Find where the given text appears and provide that cell's center as (X, Y) coordinate. 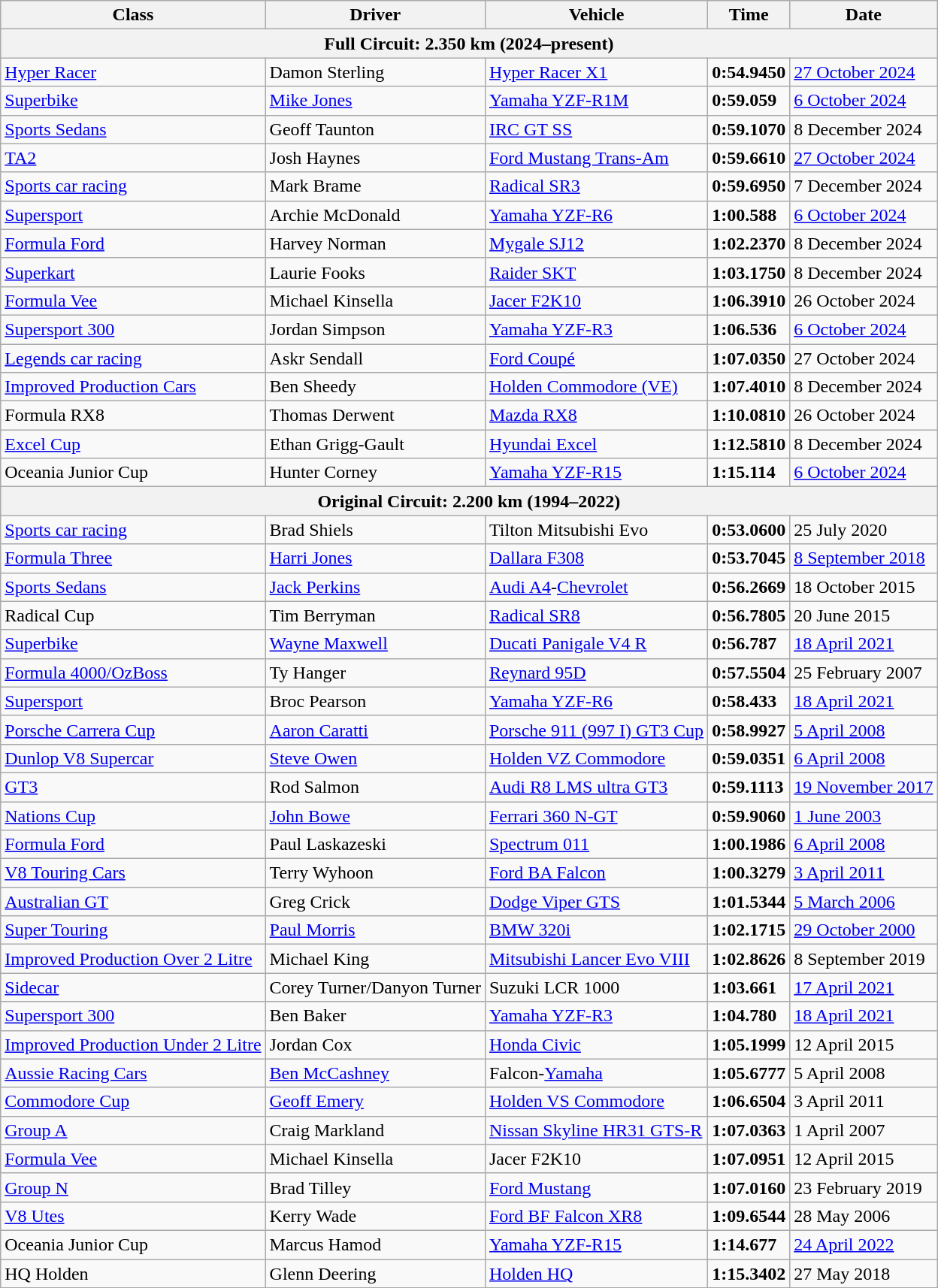
Aaron Caratti (375, 730)
Tilton Mitsubishi Evo (596, 530)
1:09.6544 (749, 1216)
8 September 2018 (864, 558)
Original Circuit: 2.200 km (1994–2022) (469, 501)
1:05.1999 (749, 1045)
1:07.4010 (749, 387)
Kerry Wade (375, 1216)
28 May 2006 (864, 1216)
29 October 2000 (864, 930)
Tim Berryman (375, 615)
Nissan Skyline HR31 GTS-R (596, 1130)
Jordan Simpson (375, 329)
Raider SKT (596, 272)
Group N (133, 1187)
0:53.0600 (749, 530)
0:54.9450 (749, 72)
0:59.1113 (749, 787)
0:59.059 (749, 101)
Excel Cup (133, 444)
0:59.9060 (749, 815)
5 March 2006 (864, 902)
Glenn Deering (375, 1274)
Commodore Cup (133, 1102)
Ford Coupé (596, 358)
1:10.0810 (749, 416)
Archie McDonald (375, 215)
Steve Owen (375, 758)
Laurie Fooks (375, 272)
1:05.6777 (749, 1073)
0:58.9927 (749, 730)
Ben Baker (375, 1016)
Paul Laskazeski (375, 845)
Radical Cup (133, 615)
1:07.0363 (749, 1130)
Jack Perkins (375, 587)
Geoff Taunton (375, 129)
V8 Utes (133, 1216)
Hyper Racer X1 (596, 72)
GT3 (133, 787)
TA2 (133, 158)
1 June 2003 (864, 815)
Super Touring (133, 930)
Rod Salmon (375, 787)
V8 Touring Cars (133, 873)
Thomas Derwent (375, 416)
Audi A4-Chevrolet (596, 587)
Spectrum 011 (596, 845)
Marcus Hamod (375, 1244)
Ford BF Falcon XR8 (596, 1216)
0:53.7045 (749, 558)
Holden VS Commodore (596, 1102)
Group A (133, 1130)
Date (864, 15)
Mazda RX8 (596, 416)
0:57.5504 (749, 673)
Ty Hanger (375, 673)
25 February 2007 (864, 673)
1:03.661 (749, 987)
Paul Morris (375, 930)
7 December 2024 (864, 186)
Ford Mustang Trans-Am (596, 158)
Ethan Grigg-Gault (375, 444)
Mitsubishi Lancer Evo VIII (596, 959)
Dodge Viper GTS (596, 902)
0:56.2669 (749, 587)
1:00.1986 (749, 845)
1:02.8626 (749, 959)
1:07.0951 (749, 1159)
Wayne Maxwell (375, 644)
Improved Production Over 2 Litre (133, 959)
Hyper Racer (133, 72)
Honda Civic (596, 1045)
1:00.588 (749, 215)
0:56.787 (749, 644)
24 April 2022 (864, 1244)
Holden Commodore (VE) (596, 387)
1 April 2007 (864, 1130)
0:59.6950 (749, 186)
1:06.536 (749, 329)
Holden HQ (596, 1274)
Terry Wyhoon (375, 873)
20 June 2015 (864, 615)
Dallara F308 (596, 558)
Falcon-Yamaha (596, 1073)
Radical SR3 (596, 186)
0:56.7805 (749, 615)
Ford Mustang (596, 1187)
Hunter Corney (375, 473)
Formula 4000/OzBoss (133, 673)
Ford BA Falcon (596, 873)
Greg Crick (375, 902)
1:03.1750 (749, 272)
John Bowe (375, 815)
1:02.1715 (749, 930)
8 September 2019 (864, 959)
Audi R8 LMS ultra GT3 (596, 787)
Full Circuit: 2.350 km (2024–present) (469, 44)
BMW 320i (596, 930)
Formula RX8 (133, 416)
Superkart (133, 272)
18 October 2015 (864, 587)
Michael King (375, 959)
Mike Jones (375, 101)
Time (749, 15)
Australian GT (133, 902)
Class (133, 15)
Geoff Emery (375, 1102)
Ducati Panigale V4 R (596, 644)
Legends car racing (133, 358)
Craig Markland (375, 1130)
Brad Shiels (375, 530)
Porsche Carrera Cup (133, 730)
Ben McCashney (375, 1073)
Radical SR8 (596, 615)
Mygale SJ12 (596, 243)
Yamaha YZF-R1M (596, 101)
Corey Turner/Danyon Turner (375, 987)
IRC GT SS (596, 129)
Broc Pearson (375, 701)
1:14.677 (749, 1244)
0:59.1070 (749, 129)
23 February 2019 (864, 1187)
0:59.0351 (749, 758)
Hyundai Excel (596, 444)
Harri Jones (375, 558)
Suzuki LCR 1000 (596, 987)
Formula Three (133, 558)
HQ Holden (133, 1274)
Brad Tilley (375, 1187)
Vehicle (596, 15)
Nations Cup (133, 815)
1:15.114 (749, 473)
1:04.780 (749, 1016)
Askr Sendall (375, 358)
Sidecar (133, 987)
1:07.0160 (749, 1187)
Aussie Racing Cars (133, 1073)
Harvey Norman (375, 243)
Ferrari 360 N-GT (596, 815)
1:12.5810 (749, 444)
27 May 2018 (864, 1274)
Porsche 911 (997 I) GT3 Cup (596, 730)
Holden VZ Commodore (596, 758)
Improved Production Under 2 Litre (133, 1045)
0:59.6610 (749, 158)
1:06.6504 (749, 1102)
Improved Production Cars (133, 387)
0:58.433 (749, 701)
Ben Sheedy (375, 387)
Damon Sterling (375, 72)
1:01.5344 (749, 902)
1:00.3279 (749, 873)
Driver (375, 15)
19 November 2017 (864, 787)
1:07.0350 (749, 358)
Dunlop V8 Supercar (133, 758)
Jordan Cox (375, 1045)
Mark Brame (375, 186)
Reynard 95D (596, 673)
1:02.2370 (749, 243)
17 April 2021 (864, 987)
Josh Haynes (375, 158)
25 July 2020 (864, 530)
1:06.3910 (749, 301)
1:15.3402 (749, 1274)
